Return (x, y) of the center of cell containing provided text 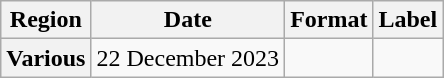
Date (188, 20)
22 December 2023 (188, 58)
Various (46, 58)
Label (408, 20)
Region (46, 20)
Format (329, 20)
